Pinpoint the cell where the given text exists, returning its [X, Y] midpoint coordinate. 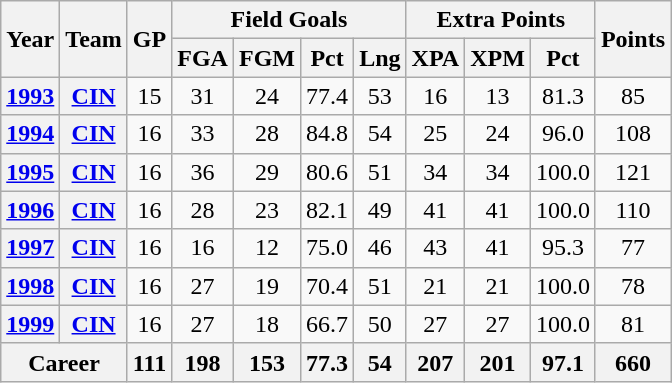
36 [203, 172]
18 [266, 324]
85 [632, 96]
77 [632, 248]
43 [436, 248]
153 [266, 362]
XPM [498, 58]
23 [266, 210]
31 [203, 96]
FGA [203, 58]
660 [632, 362]
1996 [30, 210]
96.0 [562, 134]
80.6 [328, 172]
1999 [30, 324]
Extra Points [500, 20]
70.4 [328, 286]
77.4 [328, 96]
75.0 [328, 248]
Year [30, 39]
Lng [380, 58]
95.3 [562, 248]
66.7 [328, 324]
84.8 [328, 134]
50 [380, 324]
78 [632, 286]
1994 [30, 134]
1995 [30, 172]
49 [380, 210]
25 [436, 134]
13 [498, 96]
Field Goals [289, 20]
121 [632, 172]
110 [632, 210]
Team [94, 39]
FGM [266, 58]
33 [203, 134]
198 [203, 362]
77.3 [328, 362]
12 [266, 248]
97.1 [562, 362]
29 [266, 172]
1998 [30, 286]
46 [380, 248]
19 [266, 286]
82.1 [328, 210]
GP [149, 39]
201 [498, 362]
81.3 [562, 96]
1997 [30, 248]
Points [632, 39]
108 [632, 134]
15 [149, 96]
207 [436, 362]
111 [149, 362]
Career [64, 362]
1993 [30, 96]
XPA [436, 58]
53 [380, 96]
81 [632, 324]
